Locate the cell with the specified text and output its (X, Y) center coordinate. 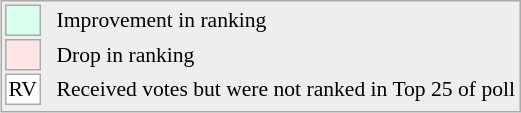
Improvement in ranking (286, 20)
Drop in ranking (286, 55)
RV (23, 90)
Received votes but were not ranked in Top 25 of poll (286, 90)
